Return the [X, Y] coordinate for the center point of the cell that contains the specified text.  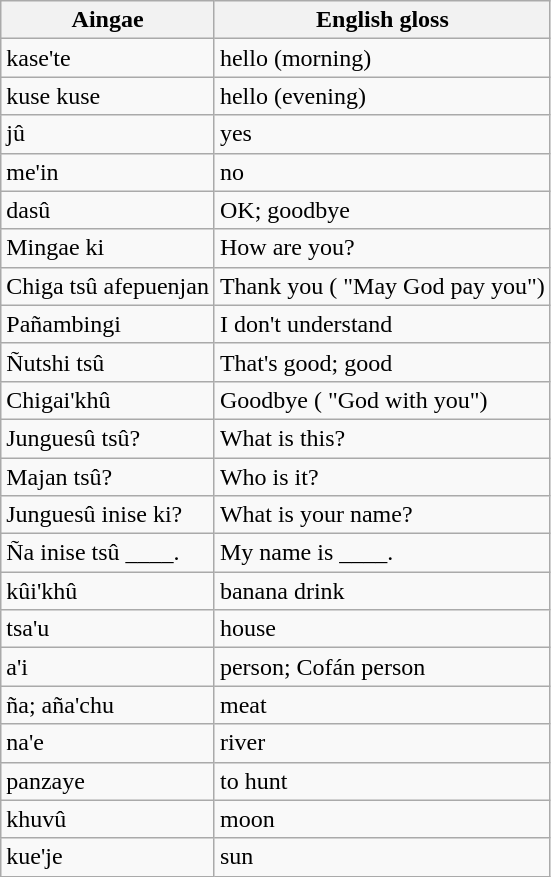
ña; aña'chu [108, 705]
My name is ____. [382, 553]
khuvû [108, 819]
Ña inise tsû ____. [108, 553]
banana drink [382, 591]
dasû [108, 210]
That's good; good [382, 362]
yes [382, 134]
me'in [108, 172]
Goodbye ( "God with you") [382, 400]
hello (morning) [382, 58]
na'e [108, 743]
jû [108, 134]
kue'je [108, 857]
Mingae ki [108, 248]
Junguesû tsû? [108, 438]
OK; goodbye [382, 210]
Ñutshi tsû [108, 362]
How are you? [382, 248]
moon [382, 819]
house [382, 629]
Majan tsû? [108, 477]
kuse kuse [108, 96]
Chiga tsû afepuenjan [108, 286]
English gloss [382, 20]
kase'te [108, 58]
hello (evening) [382, 96]
to hunt [382, 781]
person; Cofán person [382, 667]
no [382, 172]
Chigai'khû [108, 400]
Junguesû inise ki? [108, 515]
sun [382, 857]
Aingae [108, 20]
kûi'khû [108, 591]
Who is it? [382, 477]
a'i [108, 667]
meat [382, 705]
What is this? [382, 438]
What is your name? [382, 515]
river [382, 743]
I don't understand [382, 324]
panzaye [108, 781]
tsa'u [108, 629]
Thank you ( "May God pay you") [382, 286]
Pañambingi [108, 324]
